For the text-containing cell, return its midpoint in (X, Y) coordinate format. 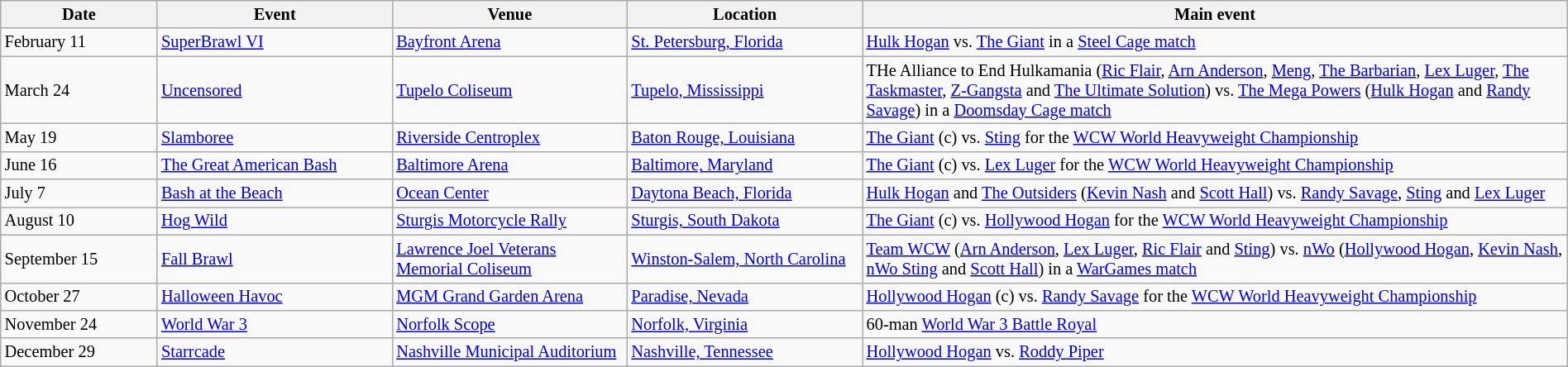
July 7 (79, 193)
Lawrence Joel Veterans Memorial Coliseum (509, 259)
March 24 (79, 90)
August 10 (79, 221)
Ocean Center (509, 193)
Date (79, 14)
September 15 (79, 259)
Hulk Hogan and The Outsiders (Kevin Nash and Scott Hall) vs. Randy Savage, Sting and Lex Luger (1216, 193)
Hulk Hogan vs. The Giant in a Steel Cage match (1216, 42)
Nashville, Tennessee (745, 352)
June 16 (79, 165)
The Giant (c) vs. Hollywood Hogan for the WCW World Heavyweight Championship (1216, 221)
Tupelo, Mississippi (745, 90)
Sturgis, South Dakota (745, 221)
Location (745, 14)
Sturgis Motorcycle Rally (509, 221)
Team WCW (Arn Anderson, Lex Luger, Ric Flair and Sting) vs. nWo (Hollywood Hogan, Kevin Nash, nWo Sting and Scott Hall) in a WarGames match (1216, 259)
The Giant (c) vs. Lex Luger for the WCW World Heavyweight Championship (1216, 165)
November 24 (79, 324)
World War 3 (275, 324)
Winston-Salem, North Carolina (745, 259)
Halloween Havoc (275, 297)
The Great American Bash (275, 165)
Norfolk, Virginia (745, 324)
Baltimore, Maryland (745, 165)
Slamboree (275, 137)
Norfolk Scope (509, 324)
St. Petersburg, Florida (745, 42)
Hollywood Hogan vs. Roddy Piper (1216, 352)
SuperBrawl VI (275, 42)
MGM Grand Garden Arena (509, 297)
Tupelo Coliseum (509, 90)
Nashville Municipal Auditorium (509, 352)
Baltimore Arena (509, 165)
Hog Wild (275, 221)
December 29 (79, 352)
Paradise, Nevada (745, 297)
February 11 (79, 42)
Starrcade (275, 352)
Fall Brawl (275, 259)
Bayfront Arena (509, 42)
Baton Rouge, Louisiana (745, 137)
October 27 (79, 297)
The Giant (c) vs. Sting for the WCW World Heavyweight Championship (1216, 137)
Bash at the Beach (275, 193)
Daytona Beach, Florida (745, 193)
Venue (509, 14)
Hollywood Hogan (c) vs. Randy Savage for the WCW World Heavyweight Championship (1216, 297)
May 19 (79, 137)
Event (275, 14)
60-man World War 3 Battle Royal (1216, 324)
Uncensored (275, 90)
Riverside Centroplex (509, 137)
Main event (1216, 14)
